Capture the cell that displays the provided text and extract its (x, y) central coordinate. 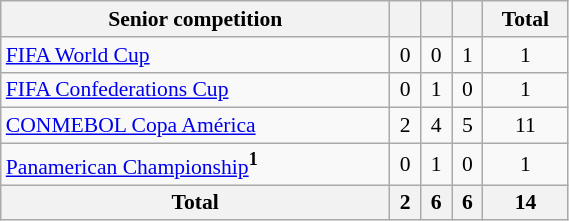
11 (526, 126)
FIFA World Cup (196, 55)
Panamerican Championship1 (196, 164)
CONMEBOL Copa América (196, 126)
Senior competition (196, 19)
5 (468, 126)
4 (436, 126)
FIFA Confederations Cup (196, 90)
14 (526, 203)
